Provide the [X, Y] coordinate of the cell's center where the given text is located.  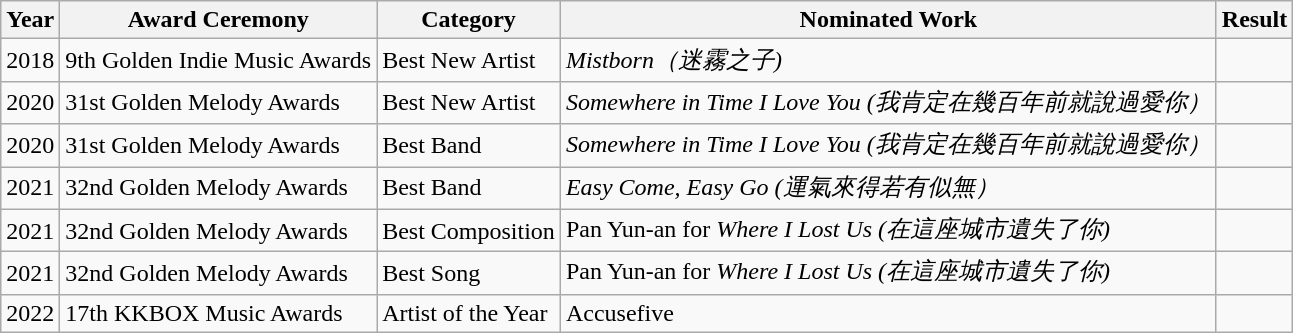
2018 [30, 60]
Best Composition [469, 230]
Category [469, 20]
Mistborn（迷霧之子) [888, 60]
Accusefive [888, 313]
17th KKBOX Music Awards [218, 313]
Best Song [469, 274]
Easy Come, Easy Go (運氣來得若有似無） [888, 188]
9th Golden Indie Music Awards [218, 60]
Year [30, 20]
2022 [30, 313]
Result [1254, 20]
Award Ceremony [218, 20]
Artist of the Year [469, 313]
Nominated Work [888, 20]
